Find where the given text appears and provide that cell's center as (x, y) coordinate. 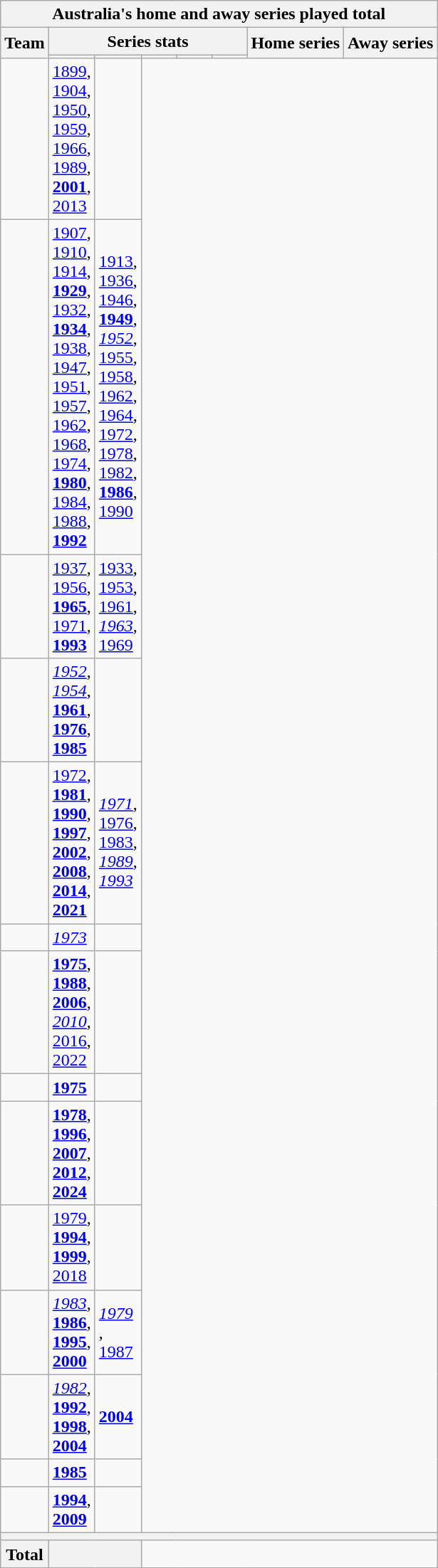
1985 (71, 1473)
1952, 1954, 1961, 1976, 1985 (71, 710)
1899, 1904, 1950, 1959, 1966, 1989, 2001, 2013 (71, 138)
1972, 1981, 1990, 1997, 2002, 2008, 2014, 2021 (71, 843)
1978, 1996, 2007, 2012, 2024 (71, 1153)
1979 , 1987 (118, 1332)
1975 (71, 1088)
Series stats (148, 41)
1971, 1976, 1983, 1989, 1993 (118, 843)
1907, 1910, 1914, 1929, 1932, 1934, 1938, 1947, 1951, 1957, 1962, 1968, 1974, 1980, 1984, 1988, 1992 (71, 386)
Australia's home and away series played total (219, 14)
1994, 2009 (71, 1509)
Team (25, 43)
Total (25, 1554)
Away series (390, 43)
1975, 1988, 2006, 2010, 2016, 2022 (71, 1012)
2004 (118, 1416)
1979, 1994, 1999, 2018 (71, 1247)
1973 (71, 937)
1982, 1992, 1998, 2004 (71, 1416)
Home series (296, 43)
1983, 1986, 1995, 2000 (71, 1332)
1937, 1956, 1965, 1971, 1993 (71, 606)
1913, 1936, 1946, 1949, 1952, 1955, 1958, 1962, 1964, 1972, 1978, 1982, 1986, 1990 (118, 386)
1933, 1953, 1961, 1963, 1969 (118, 606)
